Find where the given text appears and provide that cell's center as [X, Y] coordinate. 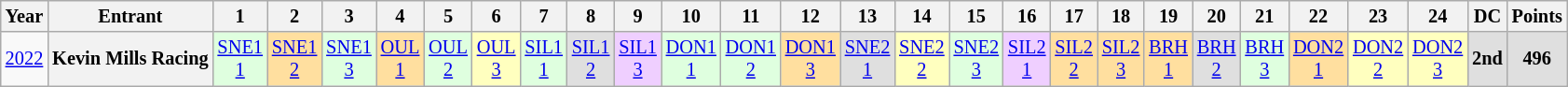
SIL13 [637, 59]
496 [1537, 59]
1 [240, 16]
SNE21 [867, 59]
24 [1438, 16]
SNE11 [240, 59]
5 [448, 16]
SNE12 [294, 59]
21 [1264, 16]
Year [24, 16]
SNE23 [976, 59]
23 [1378, 16]
18 [1121, 16]
Kevin Mills Racing [130, 59]
10 [691, 16]
16 [1027, 16]
Points [1537, 16]
DON13 [811, 59]
DON11 [691, 59]
BRH3 [1264, 59]
Entrant [130, 16]
12 [811, 16]
DON23 [1438, 59]
DON22 [1378, 59]
13 [867, 16]
SIL12 [591, 59]
SNE13 [348, 59]
7 [543, 16]
SIL22 [1073, 59]
4 [401, 16]
OUL1 [401, 59]
2022 [24, 59]
SIL23 [1121, 59]
SNE22 [921, 59]
19 [1168, 16]
3 [348, 16]
9 [637, 16]
DC [1487, 16]
BRH1 [1168, 59]
20 [1217, 16]
OUL2 [448, 59]
DON12 [751, 59]
SIL11 [543, 59]
DON21 [1318, 59]
6 [497, 16]
14 [921, 16]
15 [976, 16]
SIL21 [1027, 59]
OUL3 [497, 59]
2 [294, 16]
17 [1073, 16]
8 [591, 16]
BRH2 [1217, 59]
2nd [1487, 59]
22 [1318, 16]
11 [751, 16]
